Extract the (x, y) coordinate from the center of the cell holding the provided text.  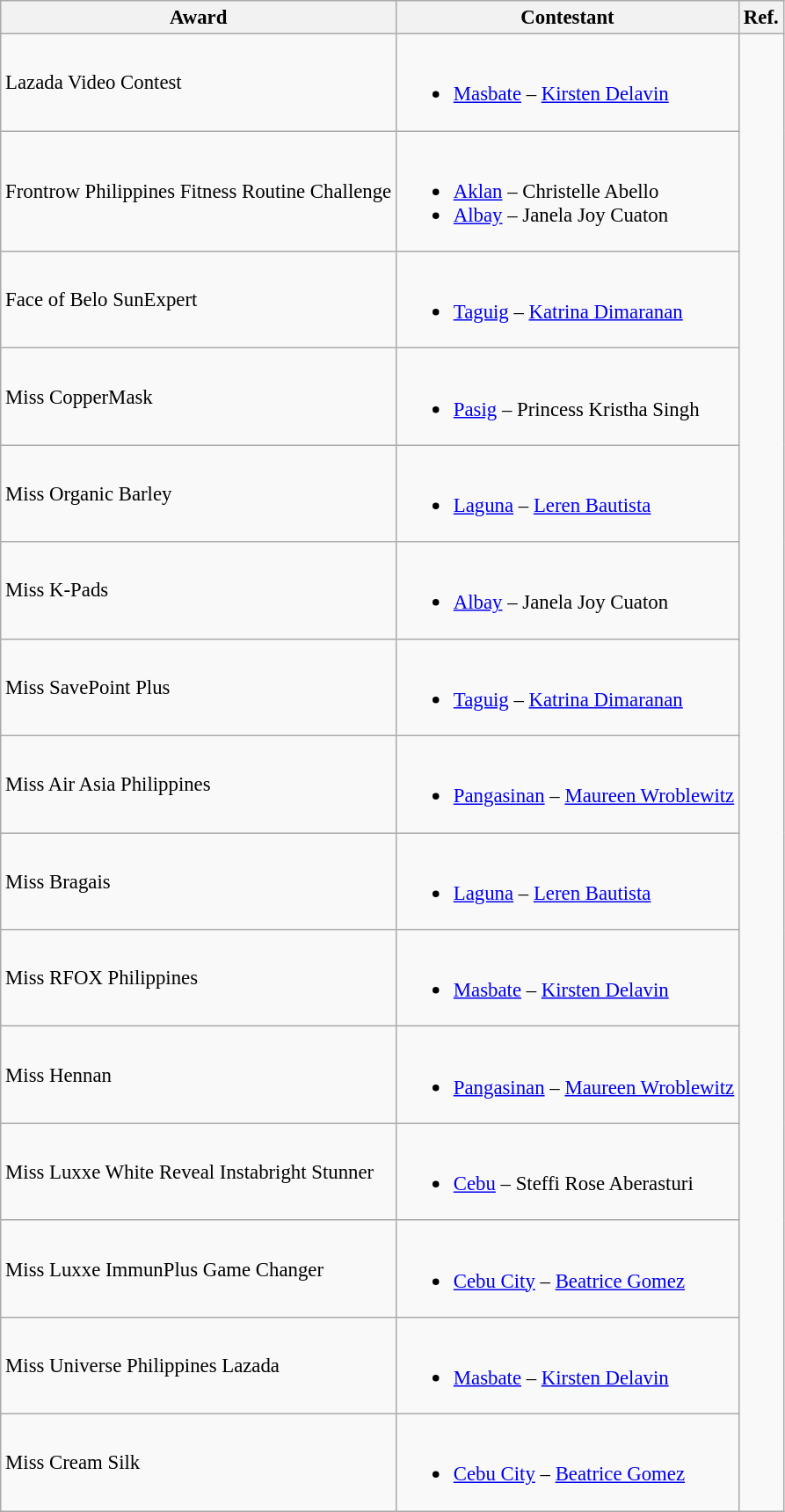
Miss Universe Philippines Lazada (199, 1366)
Albay – Janela Joy Cuaton (568, 590)
Miss Cream Silk (199, 1463)
Award (199, 18)
Aklan – Christelle AbelloAlbay – Janela Joy Cuaton (568, 192)
Face of Belo SunExpert (199, 300)
Miss Bragais (199, 881)
Miss RFOX Philippines (199, 978)
Miss Luxxe ImmunPlus Game Changer (199, 1268)
Miss K-Pads (199, 590)
Contestant (568, 18)
Miss Luxxe White Reveal Instabright Stunner (199, 1172)
Miss Organic Barley (199, 493)
Miss SavePoint Plus (199, 687)
Cebu – Steffi Rose Aberasturi (568, 1172)
Miss CopperMask (199, 397)
Frontrow Philippines Fitness Routine Challenge (199, 192)
Miss Hennan (199, 1075)
Pasig – Princess Kristha Singh (568, 397)
Miss Air Asia Philippines (199, 785)
Ref. (761, 18)
Lazada Video Contest (199, 83)
